Locate the cell with the specified text and output its [X, Y] center coordinate. 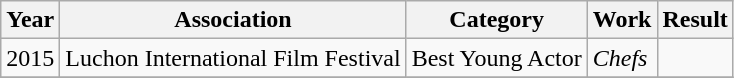
Luchon International Film Festival [233, 58]
Work [622, 20]
2015 [30, 58]
Best Young Actor [496, 58]
Association [233, 20]
Year [30, 20]
Chefs [622, 58]
Category [496, 20]
Result [695, 20]
